Return the [x, y] coordinate for the center point of the cell that contains the specified text.  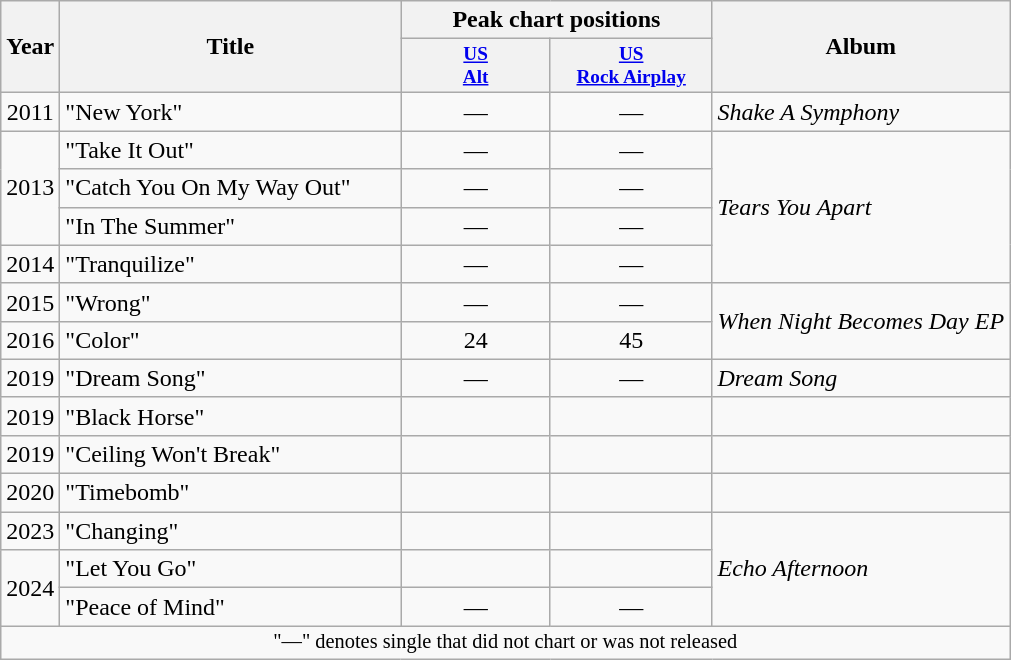
"Color" [230, 340]
"Catch You On My Way Out" [230, 188]
"In The Summer" [230, 226]
"Timebomb" [230, 493]
"Changing" [230, 531]
"—" denotes single that did not chart or was not released [506, 643]
Shake A Symphony [861, 112]
"Ceiling Won't Break" [230, 455]
2013 [30, 188]
Dream Song [861, 378]
Tears You Apart [861, 207]
"Take It Out" [230, 150]
2011 [30, 112]
2015 [30, 302]
Echo Afternoon [861, 569]
Peak chart positions [556, 20]
When Night Becomes Day EP [861, 321]
Album [861, 47]
45 [631, 340]
Year [30, 47]
2016 [30, 340]
"Let You Go" [230, 569]
2023 [30, 531]
"Tranquilize" [230, 264]
2014 [30, 264]
2024 [30, 588]
"Peace of Mind" [230, 607]
US Rock Airplay [631, 66]
"Dream Song" [230, 378]
"Black Horse" [230, 416]
24 [476, 340]
"New York" [230, 112]
Title [230, 47]
"Wrong" [230, 302]
USAlt [476, 66]
2020 [30, 493]
